Extract the (x, y) coordinate from the center of the cell holding the provided text.  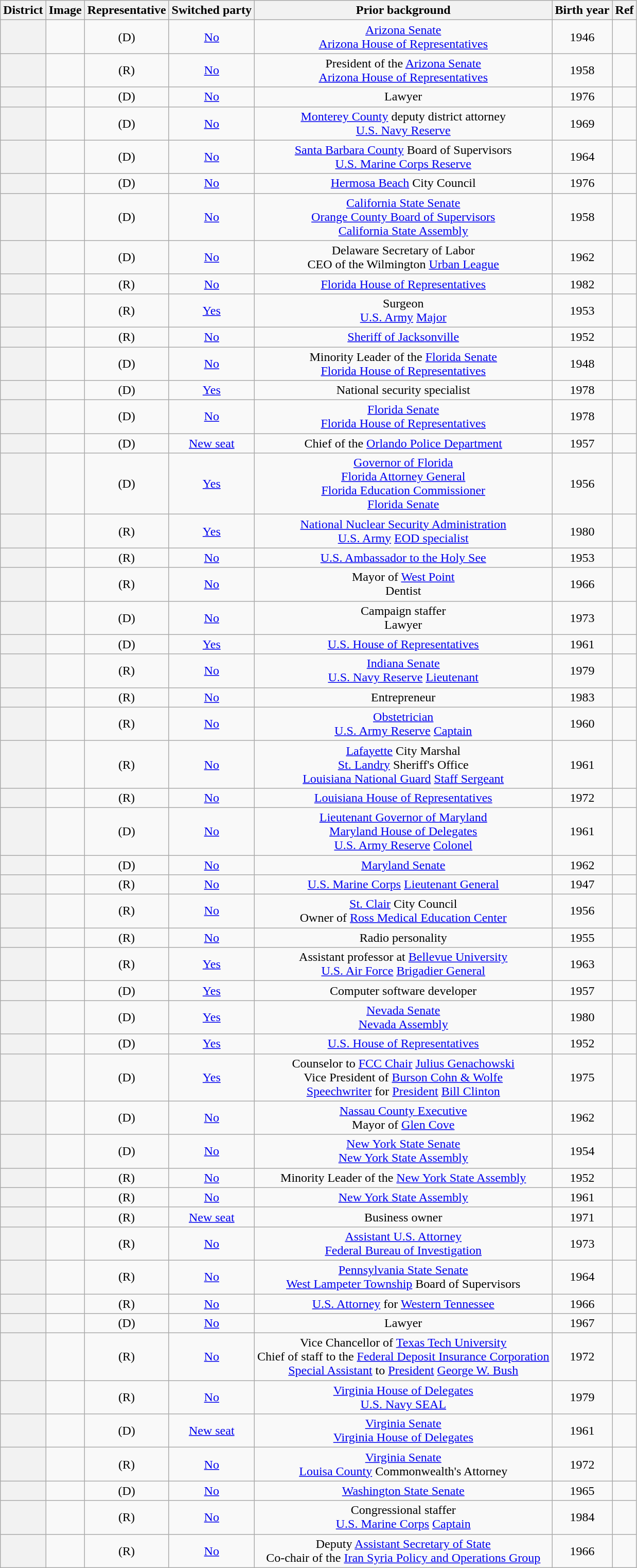
Louisiana House of Representatives (403, 798)
Virginia SenateLouisa County Commonwealth's Attorney (403, 1464)
Nevada SenateNevada Assembly (403, 1018)
Nassau County ExecutiveMayor of Glen Cove (403, 1117)
Counselor to FCC Chair Julius GenachowskiVice President of Burson Cohn & WolfeSpeechwriter for President Bill Clinton (403, 1077)
U.S. Attorney for Western Tennessee (403, 1303)
Governor of FloridaFlorida Attorney GeneralFlorida Education CommissionerFlorida Senate (403, 484)
Vice Chancellor of Texas Tech UniversityChief of staff to the Federal Deposit Insurance CorporationSpecial Assistant to President George W. Bush (403, 1357)
Deputy Assistant Secretary of StateCo-chair of the Iran Syria Policy and Operations Group (403, 1551)
Business owner (403, 1217)
U.S. Ambassador to the Holy See (403, 558)
Hermosa Beach City Council (403, 183)
1954 (582, 1151)
1969 (582, 124)
Arizona SenateArizona House of Representatives (403, 37)
Maryland Senate (403, 865)
Image (65, 10)
Sheriff of Jacksonville (403, 337)
Santa Barbara County Board of SupervisorsU.S. Marine Corps Reserve (403, 157)
1965 (582, 1491)
1947 (582, 885)
Assistant U.S. AttorneyFederal Bureau of Investigation (403, 1243)
District (23, 10)
National Nuclear Security AdministrationU.S. Army EOD specialist (403, 531)
California State SenateOrange County Board of SupervisorsCalifornia State Assembly (403, 217)
Radio personality (403, 938)
SurgeonU.S. Army Major (403, 310)
Mayor of West PointDentist (403, 584)
Birth year (582, 10)
Switched party (211, 10)
New York State Assembly (403, 1197)
Ref (625, 10)
Virginia House of DelegatesU.S. Navy SEAL (403, 1398)
Congressional stafferU.S. Marine Corps Captain (403, 1517)
Washington State Senate (403, 1491)
ObstetricianU.S. Army Reserve Captain (403, 724)
Representative (127, 10)
Computer software developer (403, 991)
1971 (582, 1217)
Virginia SenateVirginia House of Delegates (403, 1431)
Florida House of Representatives (403, 284)
President of the Arizona SenateArizona House of Representatives (403, 70)
Pennsylvania State SenateWest Lampeter Township Board of Supervisors (403, 1277)
1963 (582, 964)
National security specialist (403, 390)
1946 (582, 37)
Florida SenateFlorida House of Representatives (403, 417)
Prior background (403, 10)
1960 (582, 724)
1982 (582, 284)
1975 (582, 1077)
1983 (582, 697)
St. Clair City CouncilOwner of Ross Medical Education Center (403, 911)
1984 (582, 1517)
Chief of the Orlando Police Department (403, 443)
Monterey County deputy district attorneyU.S. Navy Reserve (403, 124)
1955 (582, 938)
Minority Leader of the Florida SenateFlorida House of Representatives (403, 364)
Campaign stafferLawyer (403, 618)
Entrepreneur (403, 697)
Assistant professor at Bellevue UniversityU.S. Air Force Brigadier General (403, 964)
Lieutenant Governor of MarylandMaryland House of DelegatesU.S. Army Reserve Colonel (403, 831)
1967 (582, 1323)
1948 (582, 364)
Indiana SenateU.S. Navy Reserve Lieutenant (403, 670)
U.S. Marine Corps Lieutenant General (403, 885)
Delaware Secretary of LaborCEO of the Wilmington Urban League (403, 257)
New York State SenateNew York State Assembly (403, 1151)
Minority Leader of the New York State Assembly (403, 1178)
Lafayette City MarshalSt. Landry Sheriff's OfficeLouisiana National Guard Staff Sergeant (403, 764)
